Identify which cell holds the provided text, then report its [X, Y] central coordinate. 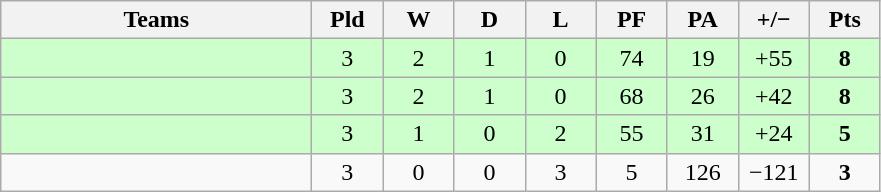
−121 [774, 172]
68 [632, 96]
31 [702, 134]
Teams [156, 20]
L [560, 20]
+24 [774, 134]
PA [702, 20]
D [490, 20]
26 [702, 96]
19 [702, 58]
Pts [844, 20]
+55 [774, 58]
PF [632, 20]
74 [632, 58]
W [418, 20]
Pld [348, 20]
126 [702, 172]
+/− [774, 20]
+42 [774, 96]
55 [632, 134]
